For the text-containing cell, return its midpoint in (X, Y) coordinate format. 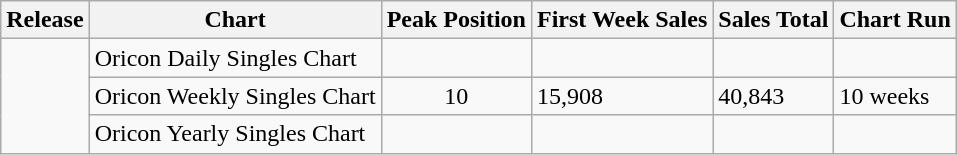
Chart (235, 20)
Chart Run (895, 20)
10 weeks (895, 96)
10 (456, 96)
Oricon Yearly Singles Chart (235, 134)
Peak Position (456, 20)
40,843 (774, 96)
Oricon Daily Singles Chart (235, 58)
15,908 (622, 96)
Release (45, 20)
First Week Sales (622, 20)
Oricon Weekly Singles Chart (235, 96)
Sales Total (774, 20)
